Locate the cell with the specified text and output its (X, Y) center coordinate. 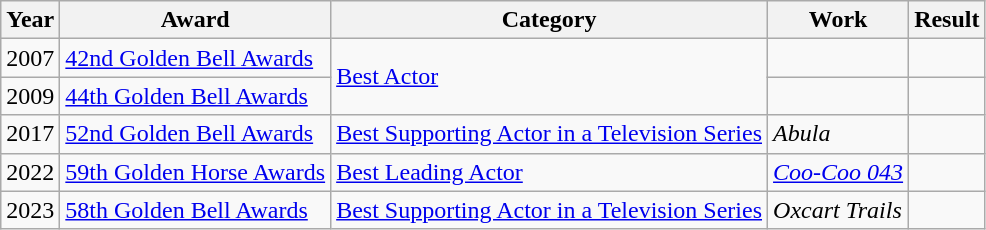
Best Leading Actor (550, 172)
Work (838, 20)
42nd Golden Bell Awards (196, 58)
2017 (30, 134)
2023 (30, 210)
59th Golden Horse Awards (196, 172)
Result (947, 20)
44th Golden Bell Awards (196, 96)
58th Golden Bell Awards (196, 210)
Abula (838, 134)
Oxcart Trails (838, 210)
2007 (30, 58)
Year (30, 20)
2022 (30, 172)
Award (196, 20)
Best Actor (550, 77)
2009 (30, 96)
Coo-Coo 043 (838, 172)
52nd Golden Bell Awards (196, 134)
Category (550, 20)
